Locate the cell with the specified text and output its [x, y] center coordinate. 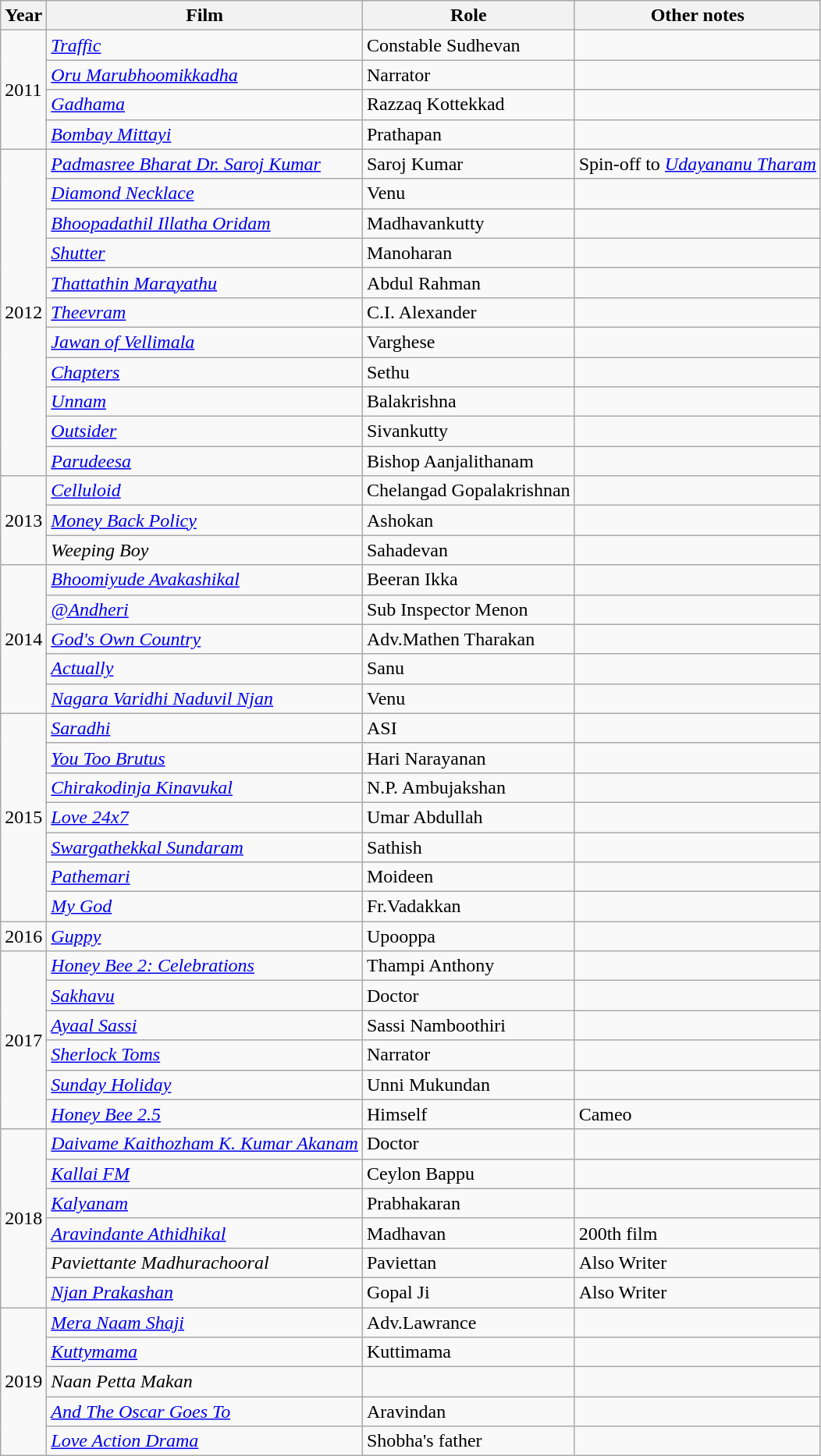
Naan Petta Makan [204, 1382]
Sakhavu [204, 996]
Cameo [698, 1114]
@Andheri [204, 609]
2019 [23, 1382]
200th film [698, 1233]
Bishop Aanjalithanam [468, 461]
Bombay Mittayi [204, 134]
Parudeesa [204, 461]
Pathemari [204, 877]
N.P. Ambujakshan [468, 787]
Razzaq Kottekkad [468, 105]
Kalyanam [204, 1203]
Chapters [204, 372]
2011 [23, 90]
Year [23, 16]
2017 [23, 1040]
Adv.Mathen Tharakan [468, 639]
Weeping Boy [204, 550]
Guppy [204, 936]
Gadhama [204, 105]
Padmasree Bharat Dr. Saroj Kumar [204, 164]
Unni Mukundan [468, 1085]
Sherlock Toms [204, 1055]
Thattathin Marayathu [204, 282]
Kuttimama [468, 1352]
2016 [23, 936]
Chelangad Gopalakrishnan [468, 491]
Bhoomiyude Avakashikal [204, 580]
Shutter [204, 253]
Gopal Ji [468, 1292]
Actually [204, 669]
Swargathekkal Sundaram [204, 847]
Sethu [468, 372]
Chirakodinja Kinavukal [204, 787]
Ayaal Sassi [204, 1025]
Sathish [468, 847]
Sanu [468, 669]
Aravindan [468, 1412]
Jawan of Vellimala [204, 342]
Mera Naam Shaji [204, 1323]
My God [204, 907]
Ceylon Bappu [468, 1174]
Kallai FM [204, 1174]
Traffic [204, 45]
Beeran Ikka [468, 580]
Money Back Policy [204, 520]
ASI [468, 728]
C.I. Alexander [468, 312]
Kuttymama [204, 1352]
Sunday Holiday [204, 1085]
Daivame Kaithozham K. Kumar Akanam [204, 1144]
Varghese [468, 342]
Honey Bee 2: Celebrations [204, 966]
Paviettante Madhurachooral [204, 1262]
Hari Narayanan [468, 758]
Fr.Vadakkan [468, 907]
Prabhakaran [468, 1203]
Love 24x7 [204, 817]
2013 [23, 520]
2015 [23, 817]
Himself [468, 1114]
Paviettan [468, 1262]
Diamond Necklace [204, 194]
Nagara Varidhi Naduvil Njan [204, 698]
Outsider [204, 431]
Thampi Anthony [468, 966]
Love Action Drama [204, 1441]
Adv.Lawrance [468, 1323]
2018 [23, 1218]
Aravindante Athidhikal [204, 1233]
Sub Inspector Menon [468, 609]
Celluloid [204, 491]
Constable Sudhevan [468, 45]
Honey Bee 2.5 [204, 1114]
Shobha's father [468, 1441]
2014 [23, 639]
Unnam [204, 402]
Ashokan [468, 520]
Balakrishna [468, 402]
Upooppa [468, 936]
Role [468, 16]
Manoharan [468, 253]
Saroj Kumar [468, 164]
You Too Brutus [204, 758]
Film [204, 16]
Prathapan [468, 134]
Moideen [468, 877]
Abdul Rahman [468, 282]
Theevram [204, 312]
Sassi Namboothiri [468, 1025]
Oru Marubhoomikkadha [204, 75]
Saradhi [204, 728]
Madhavankutty [468, 223]
2012 [23, 312]
Spin-off to Udayananu Tharam [698, 164]
And The Oscar Goes To [204, 1412]
Njan Prakashan [204, 1292]
Madhavan [468, 1233]
God's Own Country [204, 639]
Sivankutty [468, 431]
Umar Abdullah [468, 817]
Other notes [698, 16]
Sahadevan [468, 550]
Bhoopadathil Illatha Oridam [204, 223]
